Search for the cell housing the specified text and yield its [x, y] center coordinate. 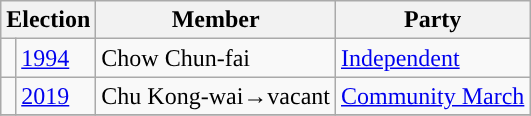
Member [216, 20]
Community March [432, 96]
1994 [56, 58]
Chow Chun-fai [216, 58]
Party [432, 20]
Independent [432, 58]
Election [48, 20]
2019 [56, 96]
Chu Kong-wai→vacant [216, 96]
